Identify which cell holds the provided text, then report its [X, Y] central coordinate. 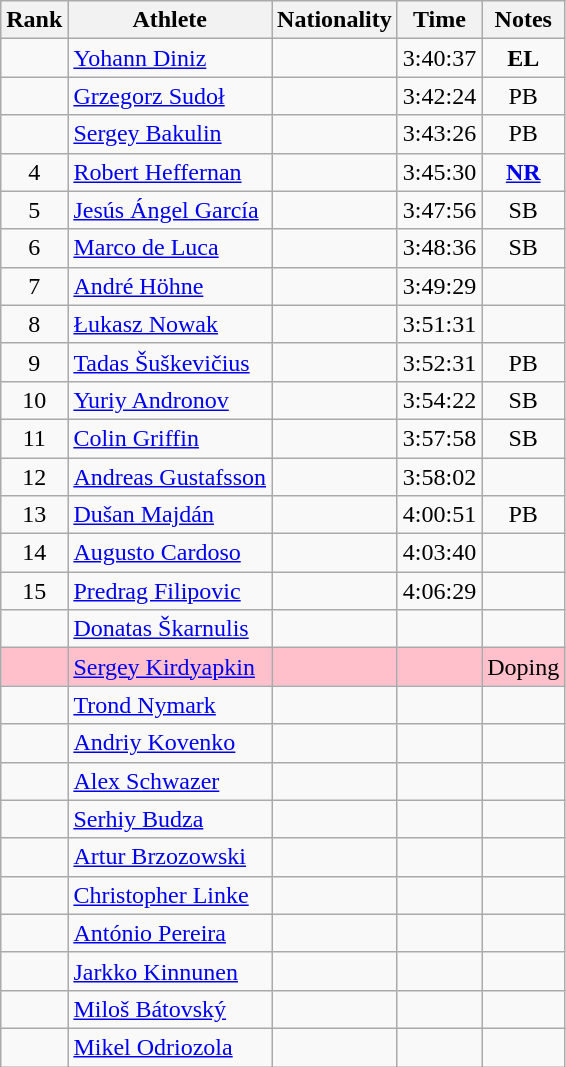
Sergey Kirdyapkin [170, 667]
EL [524, 58]
Christopher Linke [170, 895]
Artur Brzozowski [170, 857]
Augusto Cardoso [170, 553]
Time [439, 20]
5 [34, 210]
3:49:29 [439, 286]
12 [34, 477]
4:03:40 [439, 553]
3:54:22 [439, 400]
André Höhne [170, 286]
Marco de Luca [170, 248]
9 [34, 362]
Mikel Odriozola [170, 1047]
Dušan Majdán [170, 515]
Jarkko Kinnunen [170, 971]
11 [34, 438]
Jesús Ángel García [170, 210]
10 [34, 400]
Yohann Diniz [170, 58]
Athlete [170, 20]
7 [34, 286]
8 [34, 324]
Trond Nymark [170, 705]
Nationality [335, 20]
Miloš Bátovský [170, 1009]
15 [34, 591]
3:48:36 [439, 248]
Andriy Kovenko [170, 743]
Yuriy Andronov [170, 400]
Doping [524, 667]
3:47:56 [439, 210]
Predrag Filipovic [170, 591]
13 [34, 515]
Łukasz Nowak [170, 324]
NR [524, 172]
Rank [34, 20]
3:51:31 [439, 324]
Grzegorz Sudoł [170, 96]
6 [34, 248]
António Pereira [170, 933]
Donatas Škarnulis [170, 629]
3:42:24 [439, 96]
14 [34, 553]
Alex Schwazer [170, 781]
Andreas Gustafsson [170, 477]
Tadas Šuškevičius [170, 362]
3:43:26 [439, 134]
4 [34, 172]
4:00:51 [439, 515]
3:45:30 [439, 172]
Notes [524, 20]
Serhiy Budza [170, 819]
4:06:29 [439, 591]
Colin Griffin [170, 438]
3:58:02 [439, 477]
Sergey Bakulin [170, 134]
Robert Heffernan [170, 172]
3:57:58 [439, 438]
3:40:37 [439, 58]
3:52:31 [439, 362]
